Provide the (x, y) coordinate of the cell's center where the given text is located.  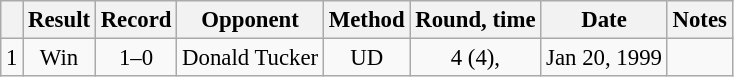
Jan 20, 1999 (604, 58)
1–0 (136, 58)
Method (366, 20)
Round, time (476, 20)
Donald Tucker (250, 58)
4 (4), (476, 58)
UD (366, 58)
Win (60, 58)
1 (12, 58)
Record (136, 20)
Date (604, 20)
Notes (700, 20)
Opponent (250, 20)
Result (60, 20)
